Locate the cell with the specified text and output its [X, Y] center coordinate. 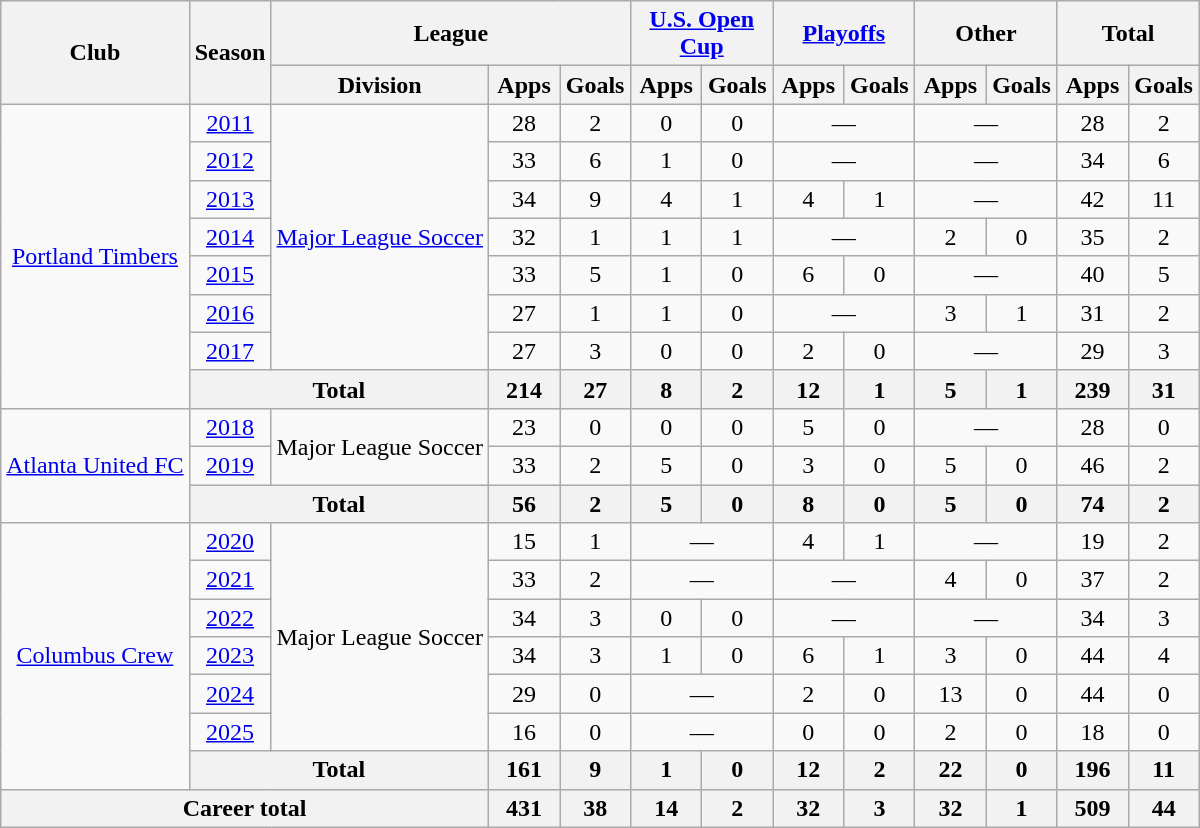
161 [524, 770]
Portland Timbers [95, 256]
214 [524, 389]
Playoffs [844, 34]
16 [524, 732]
46 [1092, 465]
22 [950, 770]
40 [1092, 275]
2023 [230, 656]
2022 [230, 618]
42 [1092, 199]
2012 [230, 161]
19 [1092, 542]
18 [1092, 732]
35 [1092, 237]
Atlanta United FC [95, 465]
74 [1092, 503]
League [451, 34]
Columbus Crew [95, 656]
37 [1092, 580]
509 [1092, 808]
Club [95, 52]
2020 [230, 542]
2019 [230, 465]
2015 [230, 275]
14 [666, 808]
2021 [230, 580]
15 [524, 542]
2017 [230, 351]
U.S. Open Cup [702, 34]
Other [986, 34]
2016 [230, 313]
196 [1092, 770]
56 [524, 503]
2018 [230, 427]
38 [596, 808]
431 [524, 808]
2024 [230, 694]
2025 [230, 732]
13 [950, 694]
239 [1092, 389]
2013 [230, 199]
Division [380, 85]
2014 [230, 237]
2011 [230, 123]
23 [524, 427]
Career total [245, 808]
Season [230, 52]
